Provide the [X, Y] coordinate of the cell's center where the given text is located.  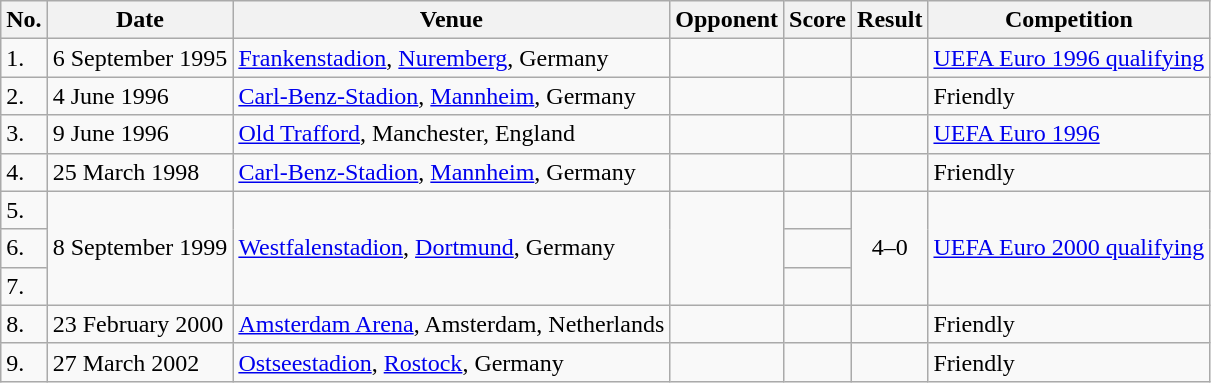
Date [140, 20]
27 March 2002 [140, 362]
UEFA Euro 1996 [1069, 134]
Ostseestadion, Rostock, Germany [452, 362]
Amsterdam Arena, Amsterdam, Netherlands [452, 324]
4–0 [890, 248]
Old Trafford, Manchester, England [452, 134]
7. [24, 286]
9. [24, 362]
5. [24, 210]
2. [24, 96]
No. [24, 20]
Venue [452, 20]
Result [890, 20]
Opponent [727, 20]
6. [24, 248]
1. [24, 58]
8. [24, 324]
8 September 1999 [140, 248]
3. [24, 134]
9 June 1996 [140, 134]
UEFA Euro 1996 qualifying [1069, 58]
Competition [1069, 20]
Frankenstadion, Nuremberg, Germany [452, 58]
4. [24, 172]
UEFA Euro 2000 qualifying [1069, 248]
6 September 1995 [140, 58]
4 June 1996 [140, 96]
25 March 1998 [140, 172]
23 February 2000 [140, 324]
Score [818, 20]
Westfalenstadion, Dortmund, Germany [452, 248]
